Locate the cell with the specified text and output its (x, y) center coordinate. 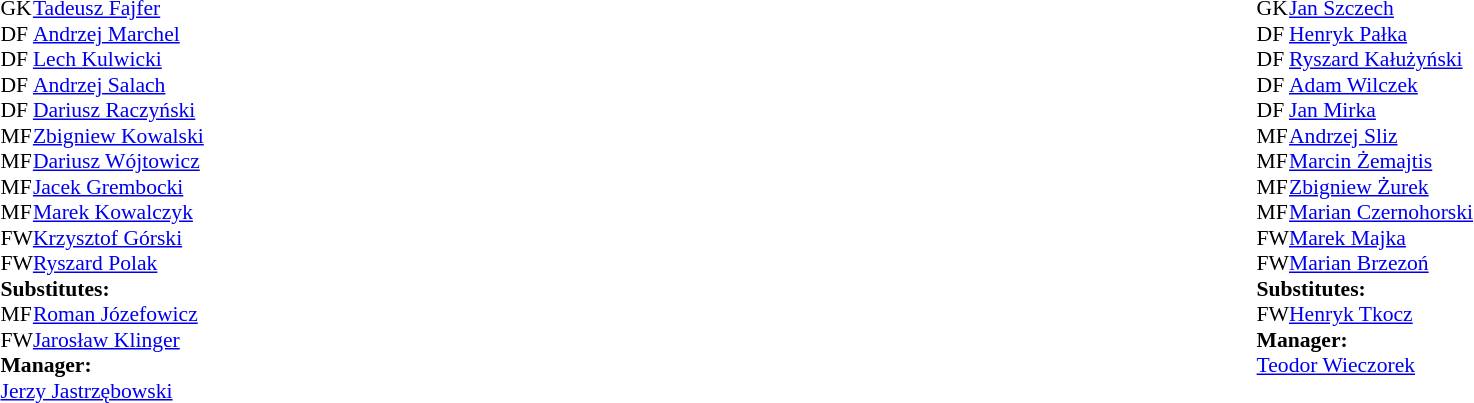
Henryk Pałka (1381, 34)
Zbigniew Kowalski (118, 136)
Marian Czernohorski (1381, 213)
Marcin Żemajtis (1381, 161)
Andrzej Sliz (1381, 136)
Dariusz Wójtowicz (118, 161)
Andrzej Marchel (118, 34)
Roman Józefowicz (118, 315)
Jarosław Klinger (118, 340)
Teodor Wieczorek (1365, 365)
Krzysztof Górski (118, 238)
Adam Wilczek (1381, 85)
Jan Mirka (1381, 111)
Zbigniew Żurek (1381, 187)
Henryk Tkocz (1381, 315)
Marek Kowalczyk (118, 213)
Marek Majka (1381, 238)
Lech Kulwicki (118, 59)
Dariusz Raczyński (118, 111)
Jacek Grembocki (118, 187)
Ryszard Kałużyński (1381, 59)
Marian Brzezoń (1381, 263)
Andrzej Salach (118, 85)
Ryszard Polak (118, 263)
